Pinpoint the cell where the given text exists, returning its [x, y] midpoint coordinate. 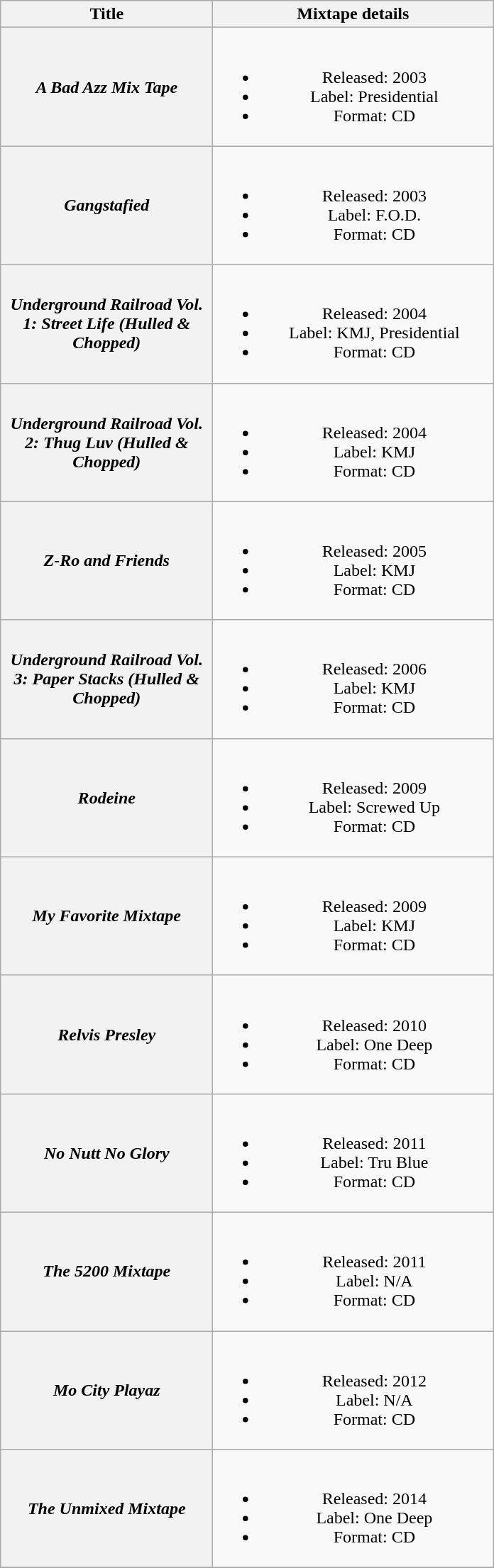
Underground Railroad Vol. 3: Paper Stacks (Hulled & Chopped) [106, 679]
Underground Railroad Vol. 2: Thug Luv (Hulled & Chopped) [106, 443]
Released: 2003Label: PresidentialFormat: CD [353, 87]
Released: 2004Label: KMJ, PresidentialFormat: CD [353, 323]
Released: 2009Label: Screwed UpFormat: CD [353, 797]
Released: 2011Label: N/AFormat: CD [353, 1271]
Title [106, 14]
Released: 2010Label: One DeepFormat: CD [353, 1034]
Released: 2011Label: Tru BlueFormat: CD [353, 1153]
Underground Railroad Vol. 1: Street Life (Hulled & Chopped) [106, 323]
Released: 2006Label: KMJFormat: CD [353, 679]
Released: 2009Label: KMJFormat: CD [353, 916]
Released: 2004Label: KMJFormat: CD [353, 443]
Z-Ro and Friends [106, 560]
Gangstafied [106, 206]
Released: 2003Label: F.O.D.Format: CD [353, 206]
Released: 2012Label: N/AFormat: CD [353, 1390]
A Bad Azz Mix Tape [106, 87]
My Favorite Mixtape [106, 916]
Rodeine [106, 797]
Released: 2005Label: KMJFormat: CD [353, 560]
Relvis Presley [106, 1034]
The 5200 Mixtape [106, 1271]
Released: 2014Label: One DeepFormat: CD [353, 1509]
Mixtape details [353, 14]
No Nutt No Glory [106, 1153]
The Unmixed Mixtape [106, 1509]
Mo City Playaz [106, 1390]
